Return the (X, Y) coordinate for the center point of the cell that contains the specified text.  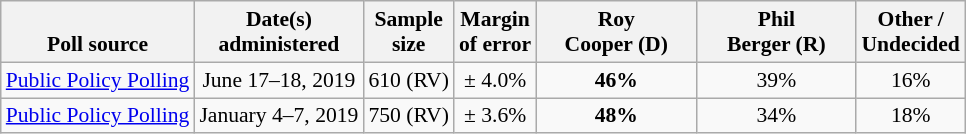
January 4–7, 2019 (278, 116)
Samplesize (408, 32)
48% (616, 116)
Other /Undecided (910, 32)
Poll source (98, 32)
June 17–18, 2019 (278, 80)
Date(s)administered (278, 32)
750 (RV) (408, 116)
PhilBerger (R) (776, 32)
16% (910, 80)
34% (776, 116)
610 (RV) (408, 80)
39% (776, 80)
18% (910, 116)
Marginof error (495, 32)
± 3.6% (495, 116)
± 4.0% (495, 80)
RoyCooper (D) (616, 32)
46% (616, 80)
